Scan for the cell matching the given text and deliver its [x, y] coordinate at center. 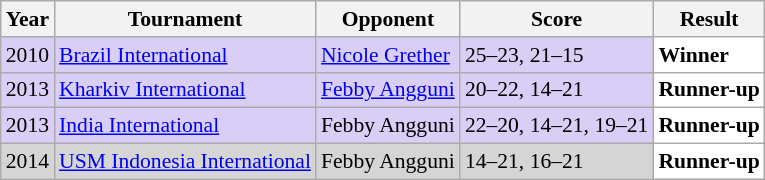
Year [28, 19]
Result [708, 19]
22–20, 14–21, 19–21 [557, 126]
Nicole Grether [388, 55]
Kharkiv International [185, 90]
Score [557, 19]
Tournament [185, 19]
20–22, 14–21 [557, 90]
Winner [708, 55]
India International [185, 126]
14–21, 16–21 [557, 162]
25–23, 21–15 [557, 55]
2014 [28, 162]
2010 [28, 55]
Brazil International [185, 55]
USM Indonesia International [185, 162]
Opponent [388, 19]
